Locate the cell with the specified text and output its [X, Y] center coordinate. 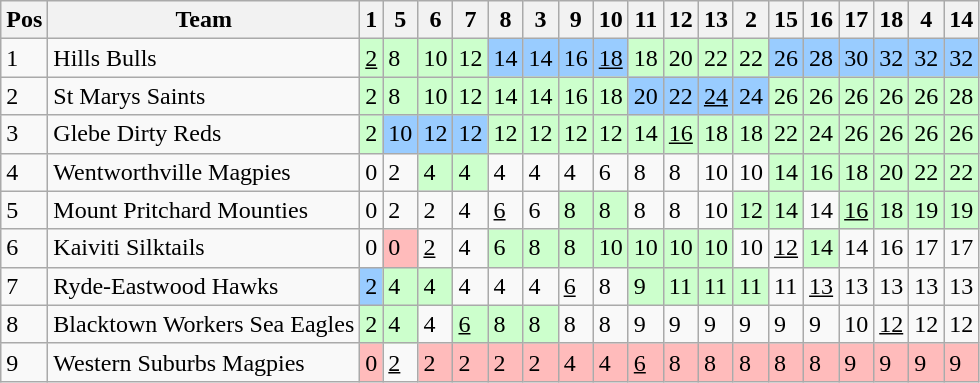
St Marys Saints [204, 96]
Ryde-Eastwood Hawks [204, 286]
Mount Pritchard Mounties [204, 210]
30 [856, 58]
Glebe Dirty Reds [204, 134]
Wentworthville Magpies [204, 172]
15 [786, 20]
Hills Bulls [204, 58]
Blacktown Workers Sea Eagles [204, 324]
Kaiviti Silktails [204, 248]
Team [204, 20]
Western Suburbs Magpies [204, 362]
Pos [24, 20]
